Find where the given text appears and provide that cell's center as [X, Y] coordinate. 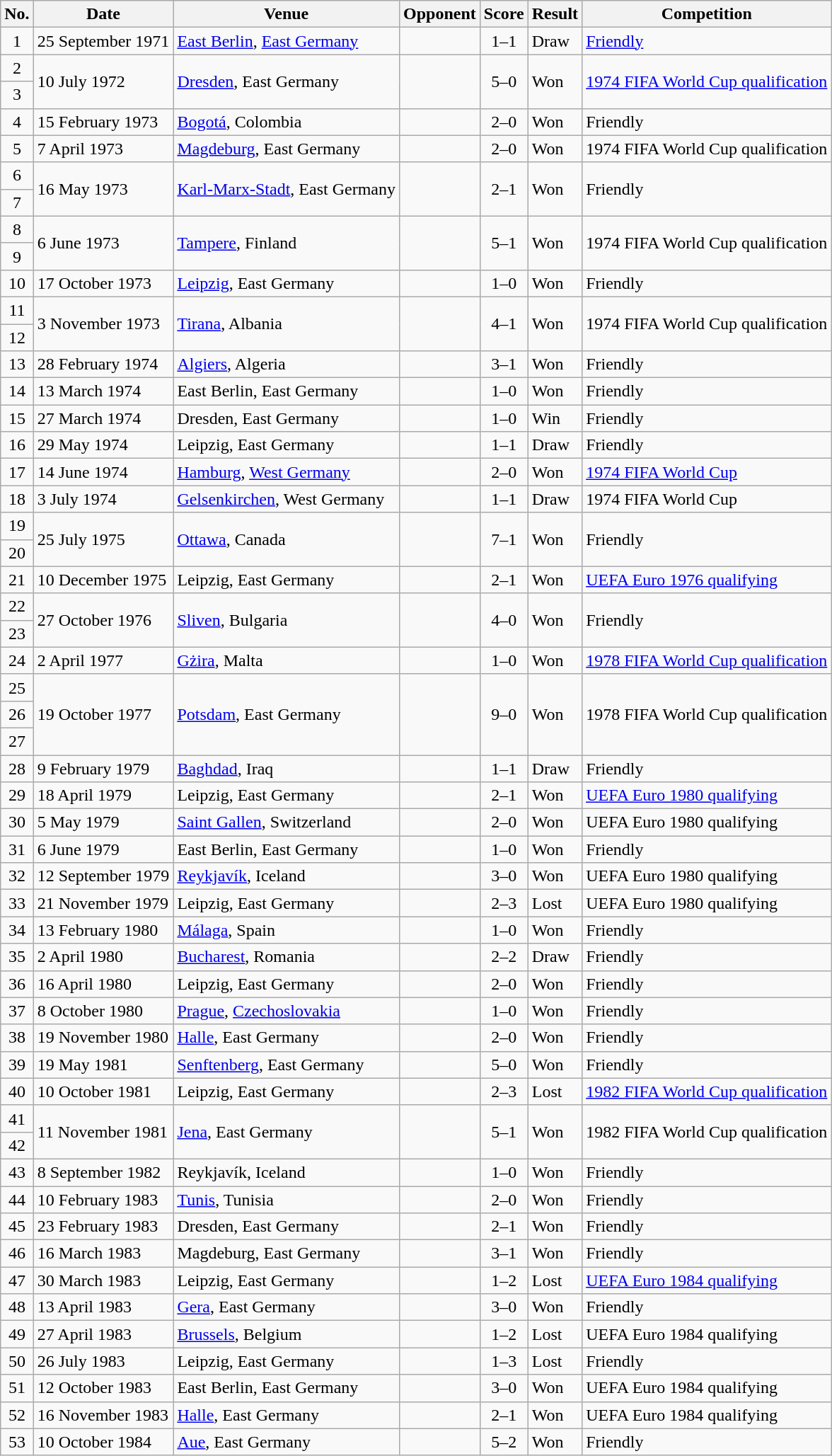
Tunis, Tunisia [287, 1200]
10 February 1983 [103, 1200]
10 October 1981 [103, 1091]
2–2 [504, 957]
26 July 1983 [103, 1361]
2 April 1977 [103, 660]
10 July 1972 [103, 81]
30 [17, 822]
7–1 [504, 539]
22 [17, 607]
11 November 1981 [103, 1132]
33 [17, 903]
Málaga, Spain [287, 930]
29 [17, 796]
26 [17, 714]
27 [17, 741]
13 April 1983 [103, 1307]
Algiers, Algeria [287, 365]
25 September 1971 [103, 41]
8 September 1982 [103, 1172]
Ottawa, Canada [287, 539]
37 [17, 1011]
41 [17, 1118]
51 [17, 1388]
8 [17, 229]
6 [17, 176]
52 [17, 1415]
Brussels, Belgium [287, 1334]
Senftenberg, East Germany [287, 1065]
40 [17, 1091]
Tampere, Finland [287, 243]
24 [17, 660]
53 [17, 1442]
5 [17, 149]
39 [17, 1065]
44 [17, 1200]
1 [17, 41]
Hamburg, West Germany [287, 472]
18 April 1979 [103, 796]
34 [17, 930]
27 March 1974 [103, 418]
32 [17, 876]
12 October 1983 [103, 1388]
Result [555, 14]
4–0 [504, 620]
3 November 1973 [103, 323]
23 [17, 634]
No. [17, 14]
Competition [707, 14]
Saint Gallen, Switzerland [287, 822]
21 [17, 580]
10 December 1975 [103, 580]
31 [17, 849]
27 April 1983 [103, 1334]
19 May 1981 [103, 1065]
Sliven, Bulgaria [287, 620]
Tirana, Albania [287, 323]
3 July 1974 [103, 499]
28 [17, 768]
14 [17, 391]
9–0 [504, 714]
Bogotá, Colombia [287, 122]
28 February 1974 [103, 365]
7 April 1973 [103, 149]
4 [17, 122]
Karl-Marx-Stadt, East Germany [287, 189]
21 November 1979 [103, 903]
2 April 1980 [103, 957]
Prague, Czechoslovakia [287, 1011]
Aue, East Germany [287, 1442]
45 [17, 1227]
19 [17, 526]
10 [17, 283]
2 [17, 68]
43 [17, 1172]
19 October 1977 [103, 714]
Gelsenkirchen, West Germany [287, 499]
17 October 1973 [103, 283]
17 [17, 472]
25 [17, 687]
5 May 1979 [103, 822]
42 [17, 1145]
Score [504, 14]
46 [17, 1254]
5–2 [504, 1442]
1–3 [504, 1361]
9 [17, 256]
Potsdam, East Germany [287, 714]
13 [17, 365]
20 [17, 553]
UEFA Euro 1976 qualifying [707, 580]
Gera, East Germany [287, 1307]
Venue [287, 14]
18 [17, 499]
12 September 1979 [103, 876]
Win [555, 418]
Opponent [439, 14]
3 [17, 95]
14 June 1974 [103, 472]
16 April 1980 [103, 984]
Bucharest, Romania [287, 957]
48 [17, 1307]
50 [17, 1361]
16 November 1983 [103, 1415]
7 [17, 202]
27 October 1976 [103, 620]
11 [17, 310]
12 [17, 338]
13 February 1980 [103, 930]
38 [17, 1038]
15 [17, 418]
29 May 1974 [103, 445]
35 [17, 957]
8 October 1980 [103, 1011]
30 March 1983 [103, 1280]
15 February 1973 [103, 122]
47 [17, 1280]
13 March 1974 [103, 391]
9 February 1979 [103, 768]
6 June 1973 [103, 243]
4–1 [504, 323]
Date [103, 14]
6 June 1979 [103, 849]
16 [17, 445]
19 November 1980 [103, 1038]
36 [17, 984]
23 February 1983 [103, 1227]
16 May 1973 [103, 189]
Baghdad, Iraq [287, 768]
25 July 1975 [103, 539]
Gżira, Malta [287, 660]
10 October 1984 [103, 1442]
Jena, East Germany [287, 1132]
16 March 1983 [103, 1254]
49 [17, 1334]
